Capture the cell that displays the provided text and extract its [x, y] central coordinate. 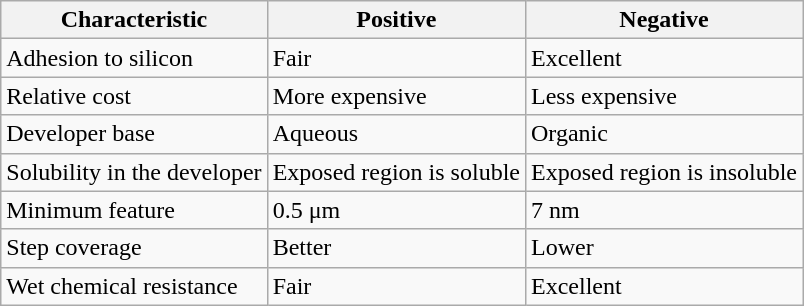
Positive [396, 20]
7 nm [664, 210]
0.5 μm [396, 210]
Wet chemical resistance [134, 286]
Exposed region is insoluble [664, 172]
Organic [664, 134]
Step coverage [134, 248]
Exposed region is soluble [396, 172]
Characteristic [134, 20]
Developer base [134, 134]
More expensive [396, 96]
Less expensive [664, 96]
Minimum feature [134, 210]
Aqueous [396, 134]
Relative cost [134, 96]
Adhesion to silicon [134, 58]
Better [396, 248]
Solubility in the developer [134, 172]
Lower [664, 248]
Negative [664, 20]
